Scan for the cell matching the given text and deliver its (x, y) coordinate at center. 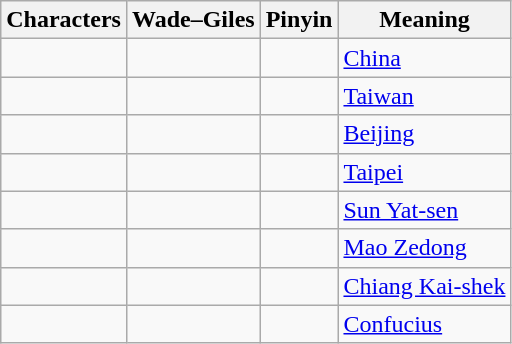
Sun Yat-sen (424, 210)
Pinyin (299, 20)
Wade–Giles (193, 20)
China (424, 58)
Chiang Kai-shek (424, 286)
Taiwan (424, 96)
Beijing (424, 134)
Characters (64, 20)
Confucius (424, 324)
Meaning (424, 20)
Taipei (424, 172)
Mao Zedong (424, 248)
